Scan for the cell matching the given text and deliver its [X, Y] coordinate at center. 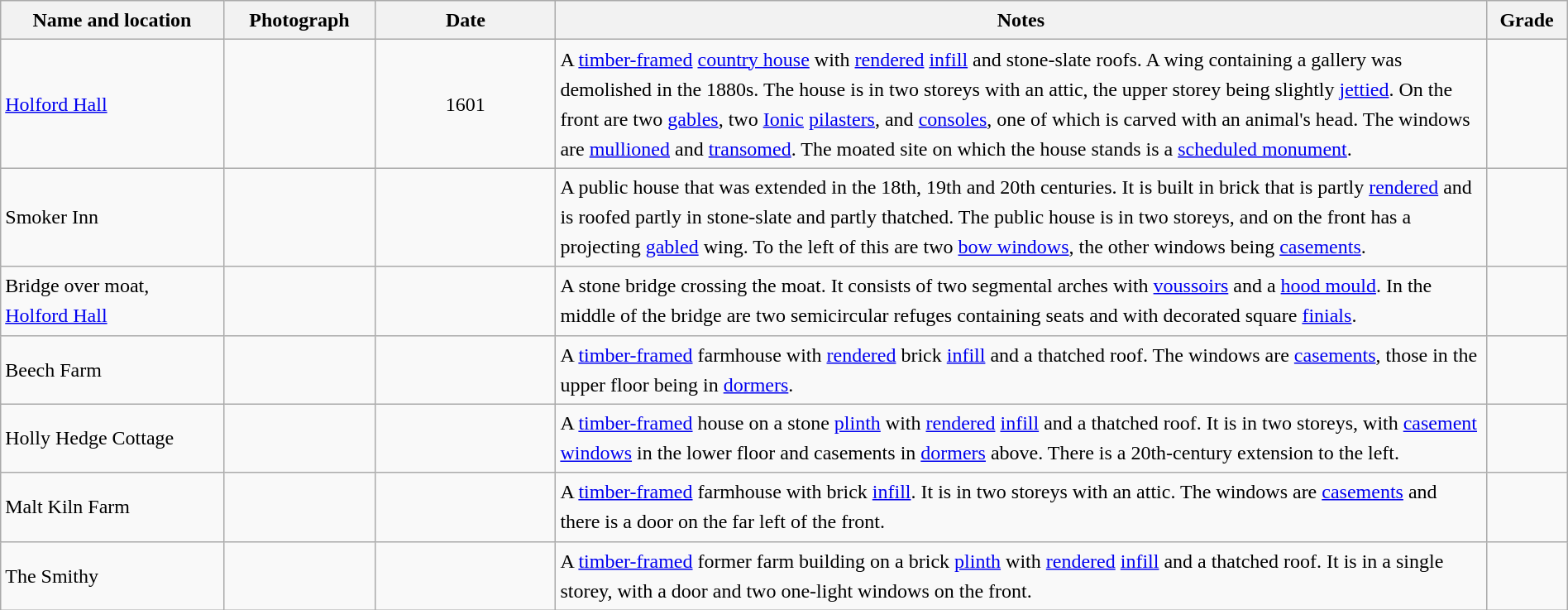
Photograph [299, 20]
Name and location [112, 20]
Holford Hall [112, 104]
1601 [466, 104]
Holly Hedge Cottage [112, 439]
Notes [1021, 20]
The Smithy [112, 576]
Smoker Inn [112, 217]
Grade [1527, 20]
Malt Kiln Farm [112, 507]
Beech Farm [112, 369]
Bridge over moat,Holford Hall [112, 301]
A timber-framed farmhouse with rendered brick infill and a thatched roof. The windows are casements, those in the upper floor being in dormers. [1021, 369]
Date [466, 20]
